Find where the given text appears and provide that cell's center as [X, Y] coordinate. 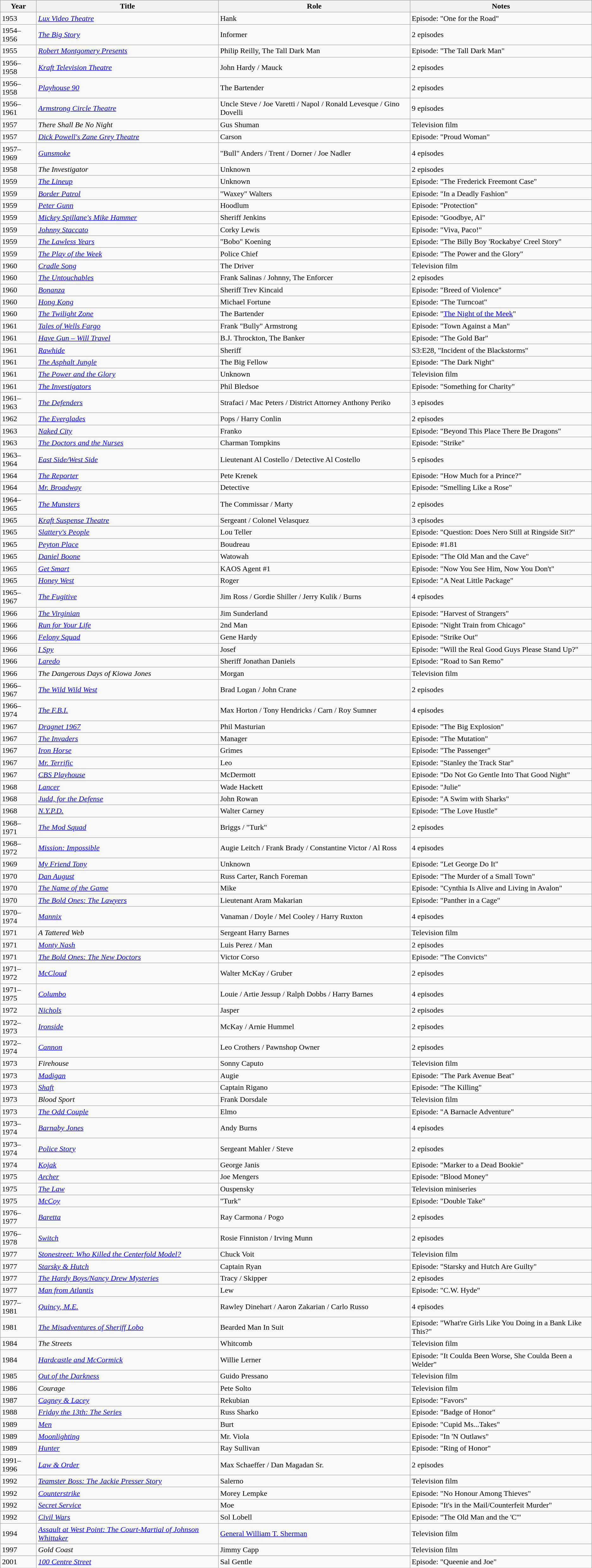
2001 [18, 1562]
Rawhide [127, 350]
Bonanza [127, 290]
"Turk" [314, 1201]
Sol Lobell [314, 1517]
Episode: "The Billy Boy 'Rockabye' Creel Story" [501, 242]
Episode: "Badge of Honor" [501, 1412]
Strafaci / Mac Peters / District Attorney Anthony Periko [314, 403]
Episode: "In 'N Outlaws" [501, 1436]
Lancer [127, 787]
Episode: "Something for Charity" [501, 386]
Walter Carney [314, 811]
5 episodes [501, 459]
Wade Hackett [314, 787]
Informer [314, 35]
Russ Carter, Ranch Foreman [314, 876]
Episode: "The Convicts" [501, 957]
The Mod Squad [127, 827]
The Bold Ones: The New Doctors [127, 957]
The Lineup [127, 181]
Episode: "The Mutation" [501, 739]
Episode: "The Night of the Meek" [501, 314]
Episode: "Proud Woman" [501, 137]
Shaft [127, 1088]
Jim Sunderland [314, 613]
Sheriff Jonathan Daniels [314, 661]
Television miniseries [501, 1189]
The Big Fellow [314, 362]
Phil Bledsoe [314, 386]
Notes [501, 6]
Lew [314, 1290]
1969 [18, 864]
1963–1964 [18, 459]
Mission: Impossible [127, 848]
Guido Pressano [314, 1376]
Sal Gentle [314, 1562]
Moonlighting [127, 1436]
Episode: "A Swim with Sharks" [501, 799]
Salerno [314, 1481]
1961–1963 [18, 403]
Episode: "Double Take" [501, 1201]
Episode: "A Barnacle Adventure" [501, 1112]
Leo Crothers / Pawnshop Owner [314, 1047]
1968–1972 [18, 848]
Russ Sharko [314, 1412]
Madigan [127, 1076]
Frank Salinas / Johnny, The Enforcer [314, 278]
Morey Lempke [314, 1493]
Episode: "Road to San Remo" [501, 661]
1970–1974 [18, 916]
Rosie Finniston / Irving Munn [314, 1238]
Episode: #1.81 [501, 544]
The Power and the Glory [127, 374]
Willie Lerner [314, 1360]
Moe [314, 1505]
Title [127, 6]
The F.B.I. [127, 710]
1977–1981 [18, 1306]
Switch [127, 1238]
Stonestreet: Who Killed the Centerfold Model? [127, 1254]
Ironside [127, 1027]
Cagney & Lacey [127, 1400]
The Reporter [127, 476]
The Virginian [127, 613]
Assault at West Point: The Court-Martial of Johnson Whittaker [127, 1534]
Episode: "The Big Explosion" [501, 727]
East Side/West Side [127, 459]
Episode: "The Old Man and the Cave" [501, 556]
Ray Carmona / Pogo [314, 1217]
Police Chief [314, 254]
Episode: "The Gold Bar" [501, 338]
1971–1972 [18, 973]
The Munsters [127, 504]
Gold Coast [127, 1550]
1953 [18, 18]
Max Horton / Tony Hendricks / Carn / Roy Sumner [314, 710]
Episode: "Now You See Him, Now You Don't" [501, 568]
Watowah [314, 556]
Mr. Viola [314, 1436]
Episode: "The Power and the Glory" [501, 254]
Michael Fortune [314, 302]
Frank Dorsdale [314, 1100]
Ouspensky [314, 1189]
Kraft Suspense Theatre [127, 520]
Courage [127, 1388]
1976–1977 [18, 1217]
Baretta [127, 1217]
General William T. Sherman [314, 1534]
Rawley Dinehart / Aaron Zakarian / Carlo Russo [314, 1306]
Pete Solto [314, 1388]
Border Patrol [127, 193]
Hunter [127, 1448]
Johnny Staccato [127, 230]
Teamster Boss: The Jackie Presser Story [127, 1481]
Lieutenant Al Costello / Detective Al Costello [314, 459]
Starsky & Hutch [127, 1266]
Episode: "Protection" [501, 206]
1997 [18, 1550]
The Investigator [127, 169]
Sonny Caputo [314, 1063]
Episode: "A Neat Little Package" [501, 580]
Elmo [314, 1112]
The Dangerous Days of Kiowa Jones [127, 673]
Louie / Artie Jessup / Ralph Dobbs / Harry Barnes [314, 994]
Felony Squad [127, 637]
There Shall Be No Night [127, 125]
Morgan [314, 673]
Episode: "The Old Man and the 'C'" [501, 1517]
Philip Reilly, The Tall Dark Man [314, 51]
McKay / Arnie Hummel [314, 1027]
1994 [18, 1534]
Luis Perez / Man [314, 945]
Archer [127, 1177]
The Wild Wild West [127, 690]
A Tattered Web [127, 933]
Dan August [127, 876]
1974 [18, 1165]
Honey West [127, 580]
Joe Mengers [314, 1177]
KAOS Agent #1 [314, 568]
1987 [18, 1400]
"Waxey" Walters [314, 193]
1981 [18, 1327]
1956–1961 [18, 108]
The Untouchables [127, 278]
Armstrong Circle Theatre [127, 108]
Dick Powell's Zane Grey Theatre [127, 137]
1971–1975 [18, 994]
"Bull" Anders / Trent / Dorner / Joe Nadler [314, 153]
Mike [314, 888]
The Driver [314, 266]
Daniel Boone [127, 556]
The Law [127, 1189]
Leo [314, 763]
Have Gun – Will Travel [127, 338]
The Twilight Zone [127, 314]
Blood Sport [127, 1100]
Episode: "Night Train from Chicago" [501, 625]
Episode: "The Dark Night" [501, 362]
Episode: "What're Girls Like You Doing in a Bank Like This?" [501, 1327]
Pete Krenek [314, 476]
1954–1956 [18, 35]
Detective [314, 488]
1976–1978 [18, 1238]
Firehouse [127, 1063]
N.Y.P.D. [127, 811]
Vanaman / Doyle / Mel Cooley / Harry Ruxton [314, 916]
Man from Atlantis [127, 1290]
Get Smart [127, 568]
Role [314, 6]
Boudreau [314, 544]
Episode: "Blood Money" [501, 1177]
Episode: "The Frederick Freemont Case" [501, 181]
Sergeant Mahler / Steve [314, 1149]
Hardcastle and McCormick [127, 1360]
Law & Order [127, 1465]
George Janis [314, 1165]
1991–1996 [18, 1465]
Episode: "C.W. Hyde" [501, 1290]
Episode: "Goodbye, Al" [501, 218]
My Friend Tony [127, 864]
Secret Service [127, 1505]
Kraft Television Theatre [127, 67]
Whitcomb [314, 1344]
Hank [314, 18]
Ray Sullivan [314, 1448]
Walter McKay / Gruber [314, 973]
The Misadventures of Sheriff Lobo [127, 1327]
Laredo [127, 661]
2nd Man [314, 625]
Victor Corso [314, 957]
Barnaby Jones [127, 1128]
1958 [18, 169]
The Hardy Boys/Nancy Drew Mysteries [127, 1278]
Jim Ross / Gordie Shiller / Jerry Kulik / Burns [314, 597]
The Bold Ones: The Lawyers [127, 900]
Civil Wars [127, 1517]
McCloud [127, 973]
Sergeant / Colonel Velasquez [314, 520]
McDermott [314, 775]
Manager [314, 739]
Sheriff Trev Kincaid [314, 290]
Episode: "The Passenger" [501, 751]
Episode: "Marker to a Dead Bookie" [501, 1165]
Run for Your Life [127, 625]
1957–1969 [18, 153]
Captain Rigano [314, 1088]
Pops / Harry Conlin [314, 419]
Episode: "Cupid Ms...Takes" [501, 1424]
Episode: "Favors" [501, 1400]
Episode: "The Park Avenue Beat" [501, 1076]
Episode: "Town Against a Man" [501, 326]
Episode: "Breed of Violence" [501, 290]
Carson [314, 137]
Episode: "Will the Real Good Guys Please Stand Up?" [501, 649]
Sergeant Harry Barnes [314, 933]
The Defenders [127, 403]
The Lawless Years [127, 242]
McCoy [127, 1201]
Episode: "Ring of Honor" [501, 1448]
Episode: "Question: Does Nero Still at Ringside Sit?" [501, 532]
John Hardy / Mauck [314, 67]
The Fugitive [127, 597]
Friday the 13th: The Series [127, 1412]
The Name of the Game [127, 888]
The Streets [127, 1344]
1988 [18, 1412]
Quincy, M.E. [127, 1306]
I Spy [127, 649]
Monty Nash [127, 945]
Frank "Bully" Armstrong [314, 326]
Naked City [127, 431]
The Big Story [127, 35]
Uncle Steve / Joe Varetti / Napol / Ronald Levesque / Gino Dovelli [314, 108]
Jimmy Capp [314, 1550]
The Investigators [127, 386]
Episode: "The Turncoat" [501, 302]
1986 [18, 1388]
100 Centre Street [127, 1562]
Episode: "How Much for a Prince?" [501, 476]
Peter Gunn [127, 206]
Mannix [127, 916]
Bearded Man In Suit [314, 1327]
Briggs / "Turk" [314, 827]
Episode: "It Coulda Been Worse, She Coulda Been a Welder" [501, 1360]
The Play of the Week [127, 254]
Episode: "It's in the Mail/Counterfeit Murder" [501, 1505]
B.J. Throckton, The Banker [314, 338]
Lou Teller [314, 532]
Iron Horse [127, 751]
1968–1971 [18, 827]
Episode: "No Honour Among Thieves" [501, 1493]
1966–1967 [18, 690]
Peyton Place [127, 544]
Andy Burns [314, 1128]
Out of the Darkness [127, 1376]
Burt [314, 1424]
Mr. Terrific [127, 763]
Augie [314, 1076]
John Rowan [314, 799]
1972 [18, 1010]
The Invaders [127, 739]
Tales of Wells Fargo [127, 326]
Episode: "One for the Road" [501, 18]
1964–1965 [18, 504]
Rekubian [314, 1400]
Episode: "Stanley the Track Star" [501, 763]
1972–1974 [18, 1047]
Episode: "Starsky and Hutch Are Guilty" [501, 1266]
Episode: "The Tall Dark Man" [501, 51]
Captain Ryan [314, 1266]
Episode: "Strike Out" [501, 637]
Year [18, 6]
Lux Video Theatre [127, 18]
Slattery's People [127, 532]
Counterstrike [127, 1493]
Hong Kong [127, 302]
Cannon [127, 1047]
Episode: "Cynthia Is Alive and Living in Avalon" [501, 888]
The Asphalt Jungle [127, 362]
Roger [314, 580]
Episode: "Julie" [501, 787]
The Doctors and the Nurses [127, 443]
Franko [314, 431]
1965–1967 [18, 597]
Kojak [127, 1165]
Episode: "Beyond This Place There Be Dragons" [501, 431]
Episode: "The Love Hustle" [501, 811]
Sheriff Jenkins [314, 218]
Men [127, 1424]
Episode: "Panther in a Cage" [501, 900]
Cradle Song [127, 266]
Episode: "The Murder of a Small Town" [501, 876]
Hoodlum [314, 206]
"Bobo" Koening [314, 242]
Augie Leitch / Frank Brady / Constantine Victor / Al Ross [314, 848]
CBS Playhouse [127, 775]
The Odd Couple [127, 1112]
Mickey Spillane's Mike Hammer [127, 218]
Mr. Broadway [127, 488]
Sheriff [314, 350]
Episode: "In a Deadly Fashion" [501, 193]
Episode: "Viva, Paco!" [501, 230]
Gunsmoke [127, 153]
Brad Logan / John Crane [314, 690]
Episode: "Harvest of Strangers" [501, 613]
1955 [18, 51]
Charman Tompkins [314, 443]
Robert Montgomery Presents [127, 51]
Lieutenant Aram Makarian [314, 900]
Phil Masturian [314, 727]
1985 [18, 1376]
Grimes [314, 751]
1972–1973 [18, 1027]
The Everglades [127, 419]
Episode: "Queenie and Joe" [501, 1562]
Tracy / Skipper [314, 1278]
Nichols [127, 1010]
Gene Hardy [314, 637]
Columbo [127, 994]
S3:E28, "Incident of the Blackstorms" [501, 350]
1966–1974 [18, 710]
Episode: "Do Not Go Gentle Into That Good Night" [501, 775]
Episode: "Strike" [501, 443]
Jasper [314, 1010]
Episode: "Let George Do It" [501, 864]
Gus Shuman [314, 125]
The Commissar / Marty [314, 504]
9 episodes [501, 108]
Corky Lewis [314, 230]
Josef [314, 649]
Episode: "The Killing" [501, 1088]
Playhouse 90 [127, 88]
Police Story [127, 1149]
1962 [18, 419]
Episode: "Smelling Like a Rose" [501, 488]
Dragnet 1967 [127, 727]
Chuck Voit [314, 1254]
Max Schaeffer / Dan Magadan Sr. [314, 1465]
Judd, for the Defense [127, 799]
